Locate the cell with the specified text and output its (X, Y) center coordinate. 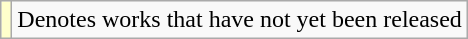
Denotes works that have not yet been released (240, 20)
